Extract the (x, y) coordinate from the center of the cell holding the provided text.  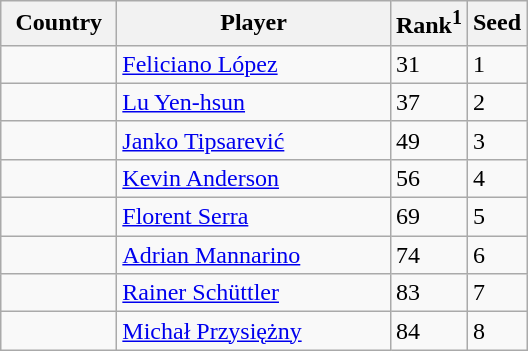
8 (496, 331)
5 (496, 217)
7 (496, 293)
Michał Przysiężny (254, 331)
74 (428, 255)
1 (496, 64)
49 (428, 140)
2 (496, 102)
Rainer Schüttler (254, 293)
Rank1 (428, 24)
31 (428, 64)
Adrian Mannarino (254, 255)
37 (428, 102)
Lu Yen-hsun (254, 102)
Seed (496, 24)
Florent Serra (254, 217)
3 (496, 140)
Country (59, 24)
83 (428, 293)
84 (428, 331)
Feliciano López (254, 64)
Player (254, 24)
Janko Tipsarević (254, 140)
56 (428, 178)
6 (496, 255)
4 (496, 178)
Kevin Anderson (254, 178)
69 (428, 217)
